For the text-containing cell, return its midpoint in (X, Y) coordinate format. 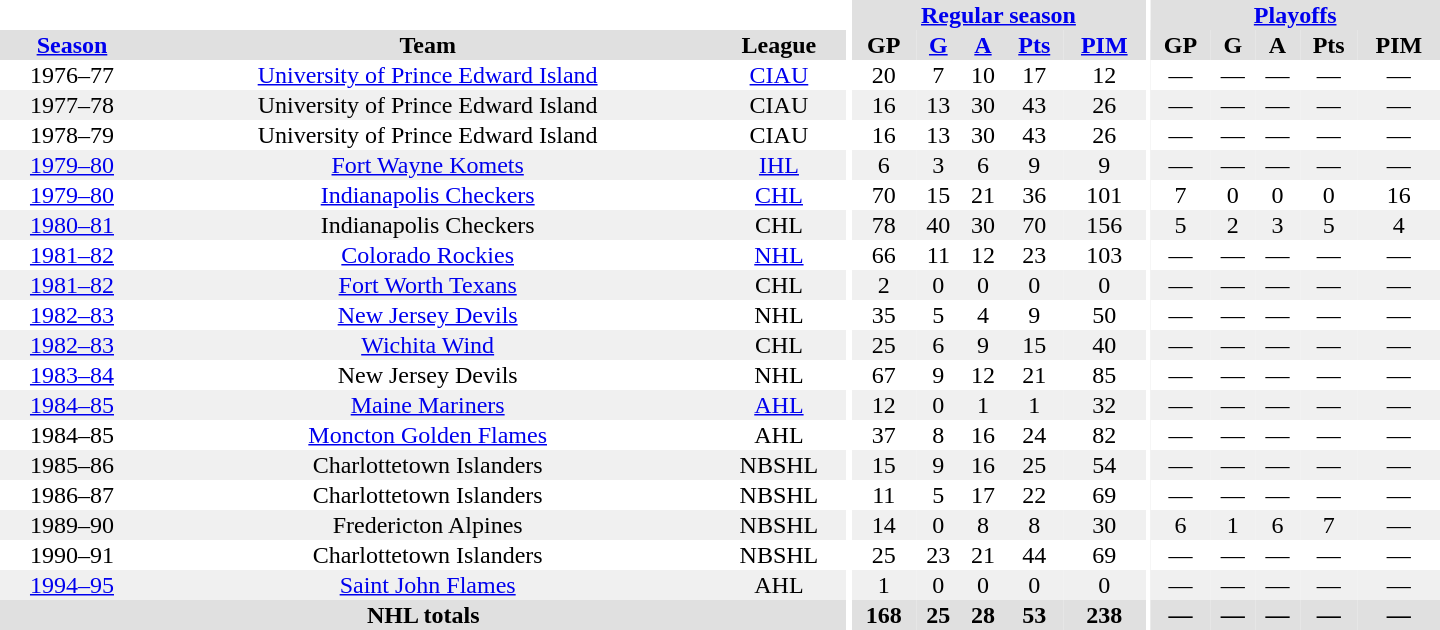
Playoffs (1295, 15)
1980–81 (72, 225)
1977–78 (72, 105)
67 (884, 375)
Regular season (998, 15)
1976–77 (72, 75)
Maine Mariners (428, 405)
1986–87 (72, 495)
66 (884, 255)
238 (1104, 615)
Team (428, 45)
1990–91 (72, 555)
85 (1104, 375)
Saint John Flames (428, 585)
NHL totals (424, 615)
101 (1104, 195)
Fort Wayne Komets (428, 165)
10 (984, 75)
20 (884, 75)
Fredericton Alpines (428, 525)
53 (1034, 615)
82 (1104, 435)
Colorado Rockies (428, 255)
14 (884, 525)
Season (72, 45)
50 (1104, 315)
22 (1034, 495)
1985–86 (72, 465)
Moncton Golden Flames (428, 435)
24 (1034, 435)
35 (884, 315)
54 (1104, 465)
103 (1104, 255)
28 (984, 615)
37 (884, 435)
1989–90 (72, 525)
78 (884, 225)
168 (884, 615)
Fort Worth Texans (428, 285)
1978–79 (72, 135)
IHL (778, 165)
1994–95 (72, 585)
League (778, 45)
36 (1034, 195)
1983–84 (72, 375)
32 (1104, 405)
44 (1034, 555)
156 (1104, 225)
Wichita Wind (428, 345)
